For the text-containing cell, return its midpoint in (X, Y) coordinate format. 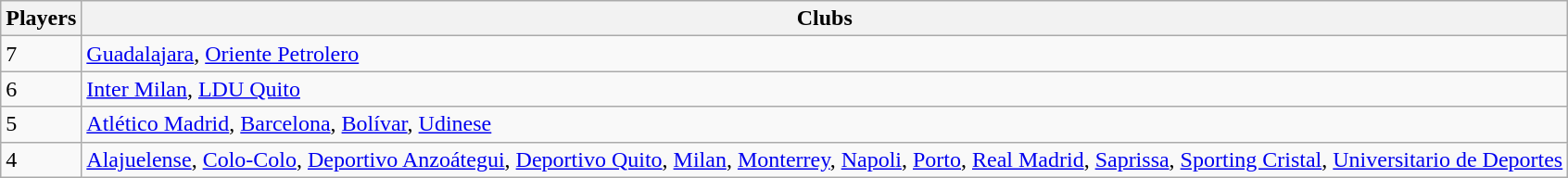
Inter Milan, LDU Quito (825, 89)
Guadalajara, Oriente Petrolero (825, 54)
6 (41, 89)
Atlético Madrid, Barcelona, Bolívar, Udinese (825, 124)
5 (41, 124)
4 (41, 159)
Players (41, 19)
Clubs (825, 19)
7 (41, 54)
